From the cell containing the given text, extract its center point as (X, Y) coordinate. 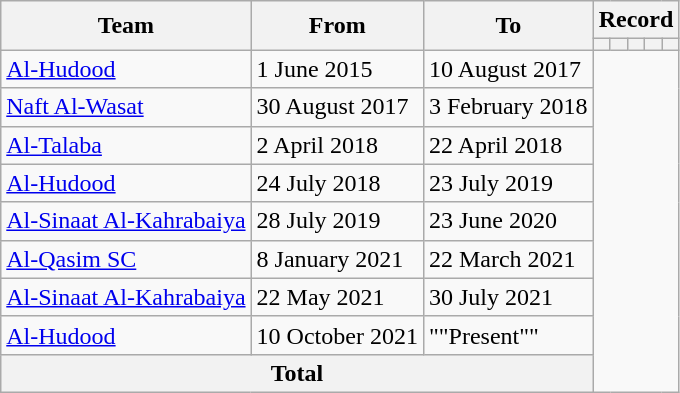
22 May 2021 (337, 297)
Naft Al-Wasat (126, 107)
23 June 2020 (508, 221)
Team (126, 26)
10 October 2021 (337, 335)
From (337, 26)
Record (636, 20)
""Present"" (508, 335)
22 March 2021 (508, 259)
23 July 2019 (508, 183)
28 July 2019 (337, 221)
2 April 2018 (337, 145)
8 January 2021 (337, 259)
Total (297, 373)
22 April 2018 (508, 145)
30 July 2021 (508, 297)
10 August 2017 (508, 69)
Al-Talaba (126, 145)
Al-Qasim SC (126, 259)
24 July 2018 (337, 183)
3 February 2018 (508, 107)
30 August 2017 (337, 107)
1 June 2015 (337, 69)
To (508, 26)
